Find where the given text appears and provide that cell's center as (x, y) coordinate. 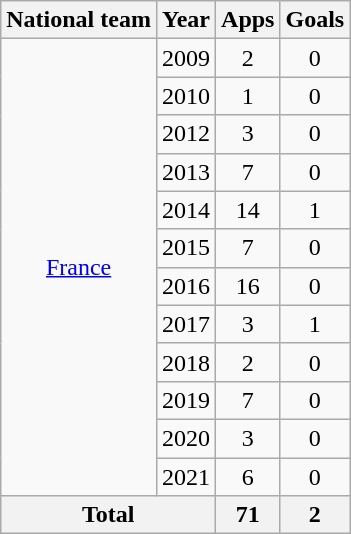
National team (79, 20)
2021 (186, 477)
Year (186, 20)
2013 (186, 172)
2016 (186, 286)
2020 (186, 438)
2010 (186, 96)
2014 (186, 210)
14 (248, 210)
France (79, 268)
2018 (186, 362)
2017 (186, 324)
Total (108, 515)
Goals (315, 20)
2015 (186, 248)
Apps (248, 20)
71 (248, 515)
2009 (186, 58)
2019 (186, 400)
2012 (186, 134)
6 (248, 477)
16 (248, 286)
